Locate the cell with the specified text and output its [X, Y] center coordinate. 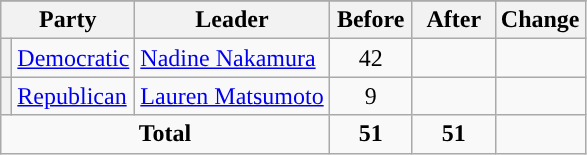
Republican [74, 96]
Before [370, 20]
Change [540, 20]
42 [370, 58]
Democratic [74, 58]
Lauren Matsumoto [232, 96]
Party [68, 20]
After [454, 20]
9 [370, 96]
Leader [232, 20]
Total [165, 134]
Nadine Nakamura [232, 58]
